Scan for the cell matching the given text and deliver its [x, y] coordinate at center. 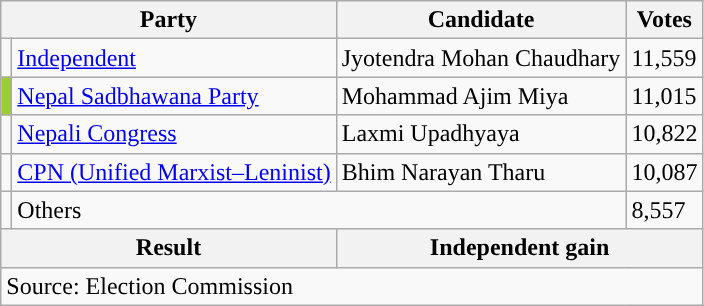
Jyotendra Mohan Chaudhary [481, 58]
Independent [174, 58]
11,015 [664, 96]
Others [319, 210]
11,559 [664, 58]
Source: Election Commission [352, 286]
10,822 [664, 134]
Party [168, 20]
Candidate [481, 20]
Laxmi Upadhyaya [481, 134]
Result [168, 248]
Bhim Narayan Tharu [481, 172]
8,557 [664, 210]
Mohammad Ajim Miya [481, 96]
Nepali Congress [174, 134]
CPN (Unified Marxist–Leninist) [174, 172]
Independent gain [520, 248]
Votes [664, 20]
10,087 [664, 172]
Nepal Sadbhawana Party [174, 96]
